Capture the cell that displays the provided text and extract its (X, Y) central coordinate. 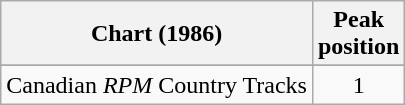
1 (358, 85)
Canadian RPM Country Tracks (157, 85)
Peakposition (358, 34)
Chart (1986) (157, 34)
